Pinpoint the cell where the given text exists, returning its (x, y) midpoint coordinate. 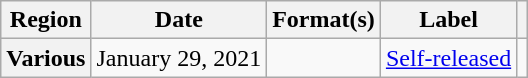
Format(s) (324, 20)
Various (46, 58)
Region (46, 20)
January 29, 2021 (179, 58)
Date (179, 20)
Label (448, 20)
Self-released (448, 58)
